For the text-containing cell, return its midpoint in (x, y) coordinate format. 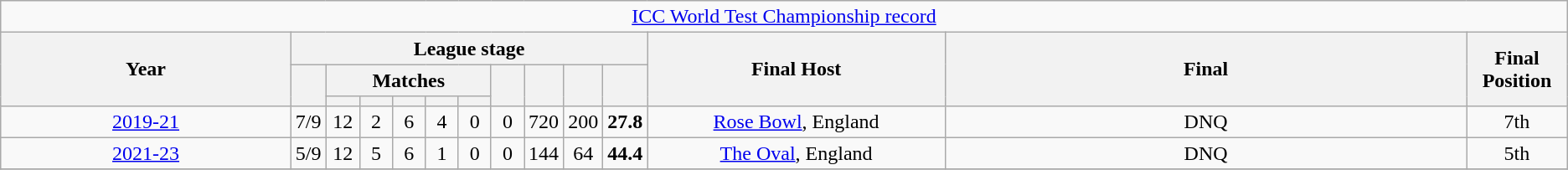
The Oval, England (797, 153)
Year (146, 69)
64 (583, 153)
5 (375, 153)
Rose Bowl, England (797, 121)
2019-21 (146, 121)
Final (1205, 69)
7/9 (308, 121)
Matches (409, 80)
Final Host (797, 69)
144 (544, 153)
Final Position (1518, 69)
5th (1518, 153)
720 (544, 121)
27.8 (625, 121)
200 (583, 121)
5/9 (308, 153)
2021-23 (146, 153)
4 (442, 121)
ICC World Test Championship record (784, 17)
44.4 (625, 153)
7th (1518, 121)
1 (442, 153)
2 (375, 121)
League stage (469, 49)
